Locate the cell with the specified text and output its (x, y) center coordinate. 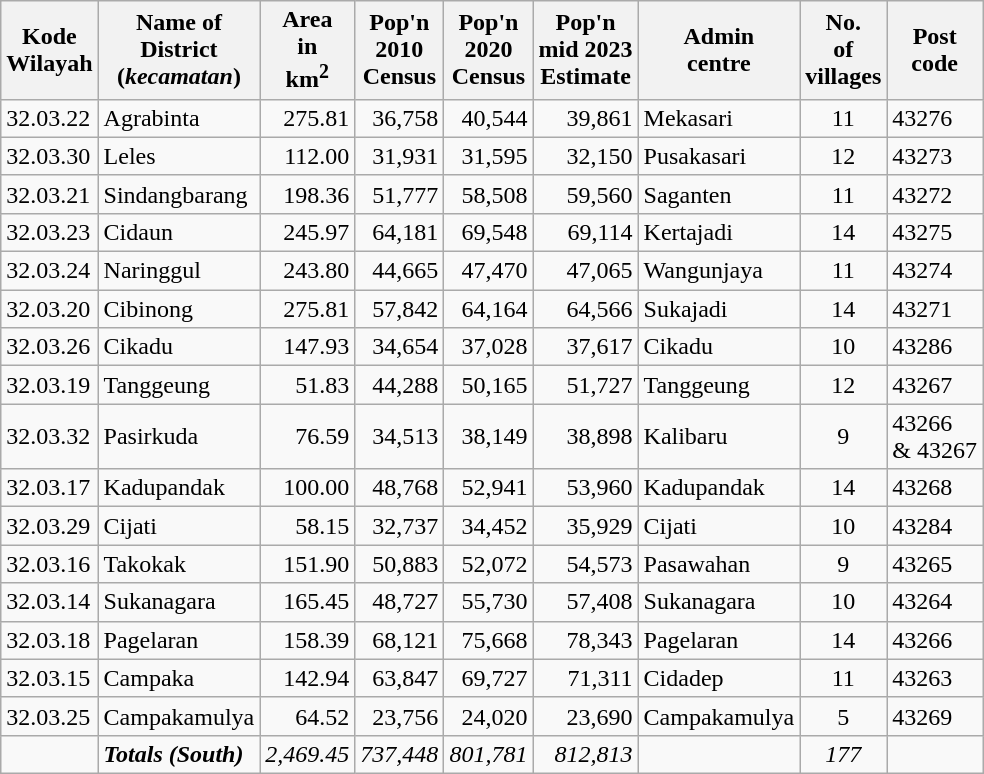
43274 (935, 271)
50,883 (400, 564)
2,469.45 (308, 754)
801,781 (488, 754)
43267 (935, 385)
Saganten (719, 194)
64,164 (488, 309)
Name ofDistrict(kecamatan) (179, 50)
142.94 (308, 678)
43286 (935, 347)
32.03.19 (50, 385)
Totals (South) (179, 754)
Sindangbarang (179, 194)
37,617 (586, 347)
78,343 (586, 640)
51.83 (308, 385)
32.03.17 (50, 488)
43272 (935, 194)
40,544 (488, 118)
43284 (935, 526)
48,727 (400, 602)
Naringgul (179, 271)
43263 (935, 678)
32.03.30 (50, 156)
Cidaun (179, 232)
75,668 (488, 640)
147.93 (308, 347)
48,768 (400, 488)
52,072 (488, 564)
58.15 (308, 526)
37,028 (488, 347)
32.03.26 (50, 347)
32,150 (586, 156)
32.03.20 (50, 309)
53,960 (586, 488)
52,941 (488, 488)
58,508 (488, 194)
Admin centre (719, 50)
69,727 (488, 678)
69,548 (488, 232)
Pop'n mid 2023 Estimate (586, 50)
112.00 (308, 156)
43276 (935, 118)
24,020 (488, 716)
198.36 (308, 194)
43266 & 43267 (935, 436)
Postcode (935, 50)
Pusakasari (719, 156)
32.03.24 (50, 271)
43269 (935, 716)
Pasirkuda (179, 436)
32.03.29 (50, 526)
59,560 (586, 194)
43266 (935, 640)
737,448 (400, 754)
69,114 (586, 232)
Area inkm2 (308, 50)
32.03.18 (50, 640)
63,847 (400, 678)
57,408 (586, 602)
43271 (935, 309)
64,566 (586, 309)
43264 (935, 602)
38,149 (488, 436)
812,813 (586, 754)
71,311 (586, 678)
47,065 (586, 271)
32,737 (400, 526)
44,288 (400, 385)
51,727 (586, 385)
Kertajadi (719, 232)
32.03.25 (50, 716)
47,470 (488, 271)
245.97 (308, 232)
32.03.15 (50, 678)
Campaka (179, 678)
Kalibaru (719, 436)
32.03.32 (50, 436)
68,121 (400, 640)
51,777 (400, 194)
100.00 (308, 488)
39,861 (586, 118)
36,758 (400, 118)
57,842 (400, 309)
64.52 (308, 716)
Pop'n 2010Census (400, 50)
5 (844, 716)
43265 (935, 564)
Sukajadi (719, 309)
Pop'n 2020 Census (488, 50)
32.03.23 (50, 232)
No.ofvillages (844, 50)
243.80 (308, 271)
Cibinong (179, 309)
34,452 (488, 526)
32.03.21 (50, 194)
32.03.14 (50, 602)
Cidadep (719, 678)
32.03.22 (50, 118)
43275 (935, 232)
55,730 (488, 602)
23,756 (400, 716)
50,165 (488, 385)
34,654 (400, 347)
Pasawahan (719, 564)
Mekasari (719, 118)
35,929 (586, 526)
Leles (179, 156)
Takokak (179, 564)
64,181 (400, 232)
32.03.16 (50, 564)
76.59 (308, 436)
38,898 (586, 436)
34,513 (400, 436)
44,665 (400, 271)
Kode Wilayah (50, 50)
Wangunjaya (719, 271)
177 (844, 754)
158.39 (308, 640)
23,690 (586, 716)
31,595 (488, 156)
165.45 (308, 602)
Agrabinta (179, 118)
43273 (935, 156)
43268 (935, 488)
54,573 (586, 564)
151.90 (308, 564)
31,931 (400, 156)
